Identify which cell holds the provided text, then report its [X, Y] central coordinate. 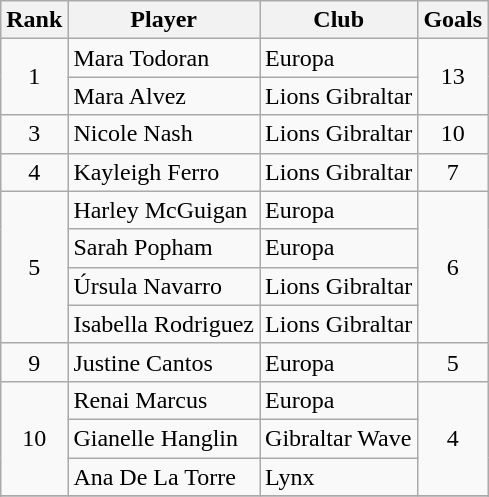
Gianelle Hanglin [164, 438]
Mara Alvez [164, 96]
6 [453, 267]
Lynx [339, 477]
Renai Marcus [164, 400]
3 [34, 134]
7 [453, 172]
1 [34, 77]
Nicole Nash [164, 134]
Ana De La Torre [164, 477]
13 [453, 77]
Úrsula Navarro [164, 286]
Isabella Rodriguez [164, 324]
Club [339, 20]
Rank [34, 20]
Player [164, 20]
Gibraltar Wave [339, 438]
9 [34, 362]
Justine Cantos [164, 362]
Harley McGuigan [164, 210]
Goals [453, 20]
Sarah Popham [164, 248]
Mara Todoran [164, 58]
Kayleigh Ferro [164, 172]
